Extract the [X, Y] coordinate from the center of the cell holding the provided text.  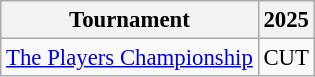
2025 [286, 20]
CUT [286, 58]
Tournament [130, 20]
The Players Championship [130, 58]
